Find where the given text appears and provide that cell's center as [x, y] coordinate. 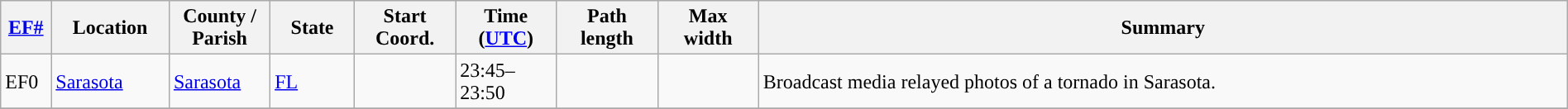
County / Parish [219, 28]
Start Coord. [404, 28]
Time (UTC) [506, 28]
Path length [607, 28]
23:45–23:50 [506, 81]
EF# [26, 28]
EF0 [26, 81]
Location [111, 28]
Max width [708, 28]
Broadcast media relayed photos of a tornado in Sarasota. [1163, 81]
FL [313, 81]
Summary [1163, 28]
State [313, 28]
